Identify which cell holds the provided text, then report its [x, y] central coordinate. 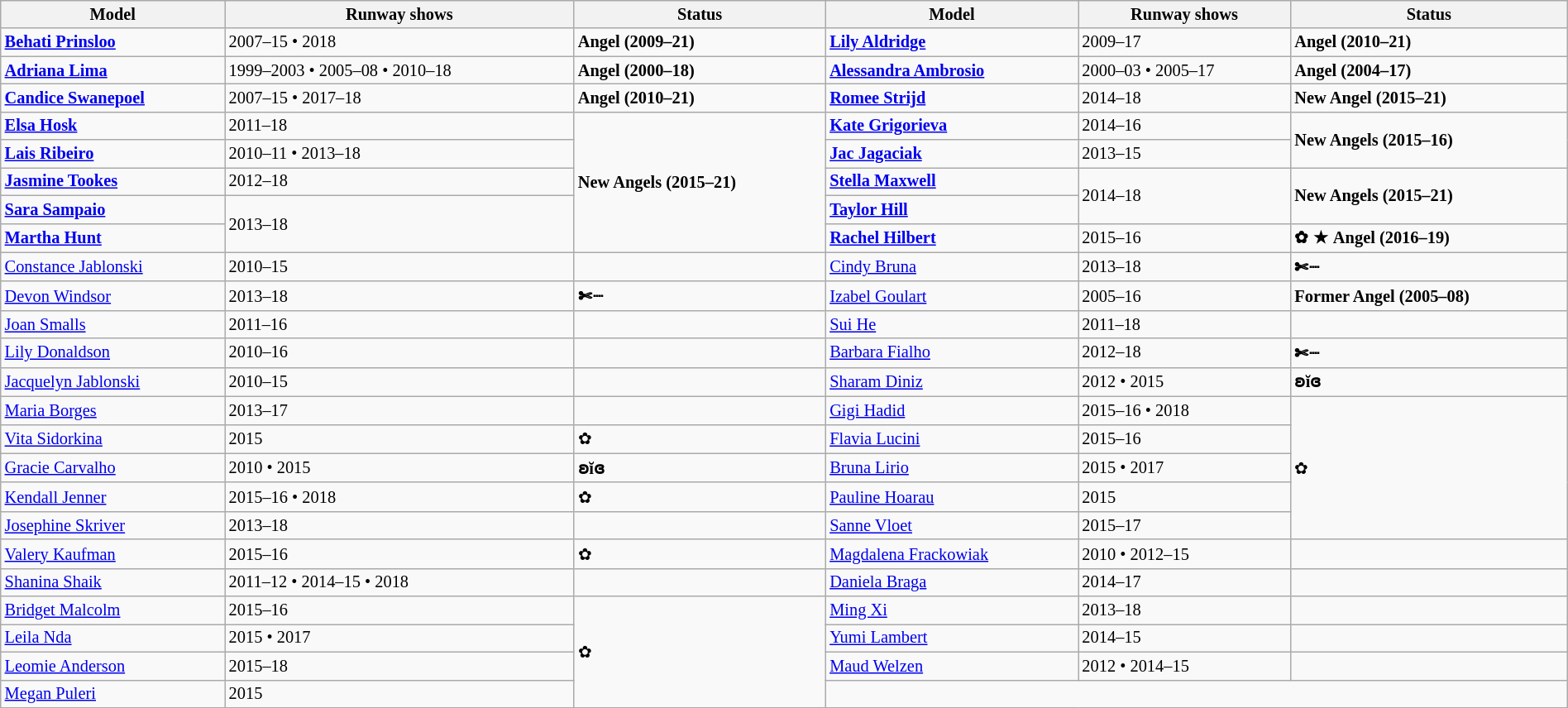
2014–15 [1184, 638]
2015–17 [1184, 525]
2005–16 [1184, 296]
2007–15 • 2017–18 [399, 98]
Shanina Shaik [112, 582]
Vita Sidorkina [112, 438]
Pauline Hoarau [951, 496]
Constance Jablonski [112, 266]
2015–18 [399, 666]
Sui He [951, 324]
2010–11 • 2013–18 [399, 154]
Gigi Hadid [951, 410]
2010–16 [399, 352]
Angel (2000–18) [700, 70]
Leila Nda [112, 638]
Candice Swanepoel [112, 98]
2011–12 • 2014–15 • 2018 [399, 582]
Former Angel (2005–08) [1429, 296]
Bruna Lirio [951, 468]
2010 • 2012–15 [1184, 554]
2009–17 [1184, 42]
Leomie Anderson [112, 666]
Angel (2004–17) [1429, 70]
Jacquelyn Jablonski [112, 382]
Yumi Lambert [951, 638]
2000–03 • 2005–17 [1184, 70]
Bridget Malcolm [112, 610]
✿ ★ Angel (2016–19) [1429, 238]
Megan Puleri [112, 694]
Sharam Diniz [951, 382]
2012 • 2015 [1184, 382]
Gracie Carvalho [112, 468]
Barbara Fialho [951, 352]
Jac Jagaciak [951, 154]
Maria Borges [112, 410]
Jasmine Tookes [112, 181]
Lais Ribeiro [112, 154]
Romee Strijd [951, 98]
Magdalena Frackowiak [951, 554]
Stella Maxwell [951, 181]
1999–2003 • 2005–08 • 2010–18 [399, 70]
2007–15 • 2018 [399, 42]
2013–15 [1184, 154]
Maud Welzen [951, 666]
Taylor Hill [951, 209]
Daniela Braga [951, 582]
Sara Sampaio [112, 209]
Alessandra Ambrosio [951, 70]
Kendall Jenner [112, 496]
Sanne Vloet [951, 525]
2014–17 [1184, 582]
Behati Prinsloo [112, 42]
2013–17 [399, 410]
New Angels (2015–16) [1429, 139]
Devon Windsor [112, 296]
Angel (2009–21) [700, 42]
Martha Hunt [112, 238]
Rachel Hilbert [951, 238]
Lily Aldridge [951, 42]
2012 • 2014–15 [1184, 666]
Joan Smalls [112, 324]
Josephine Skriver [112, 525]
Adriana Lima [112, 70]
2014–16 [1184, 126]
Kate Grigorieva [951, 126]
2011–16 [399, 324]
Lily Donaldson [112, 352]
Flavia Lucini [951, 438]
New Angel (2015–21) [1429, 98]
2010 • 2015 [399, 468]
Ming Xi [951, 610]
Valery Kaufman [112, 554]
Izabel Goulart [951, 296]
Elsa Hosk [112, 126]
Cindy Bruna [951, 266]
